Provide the [X, Y] coordinate of the cell's center where the given text is located.  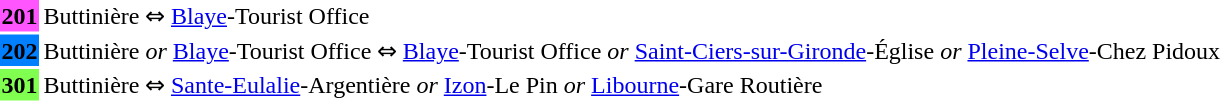
201 [20, 16]
202 [20, 50]
301 [20, 85]
